Determine the [x, y] coordinate at the center of the cell enclosing the given text.  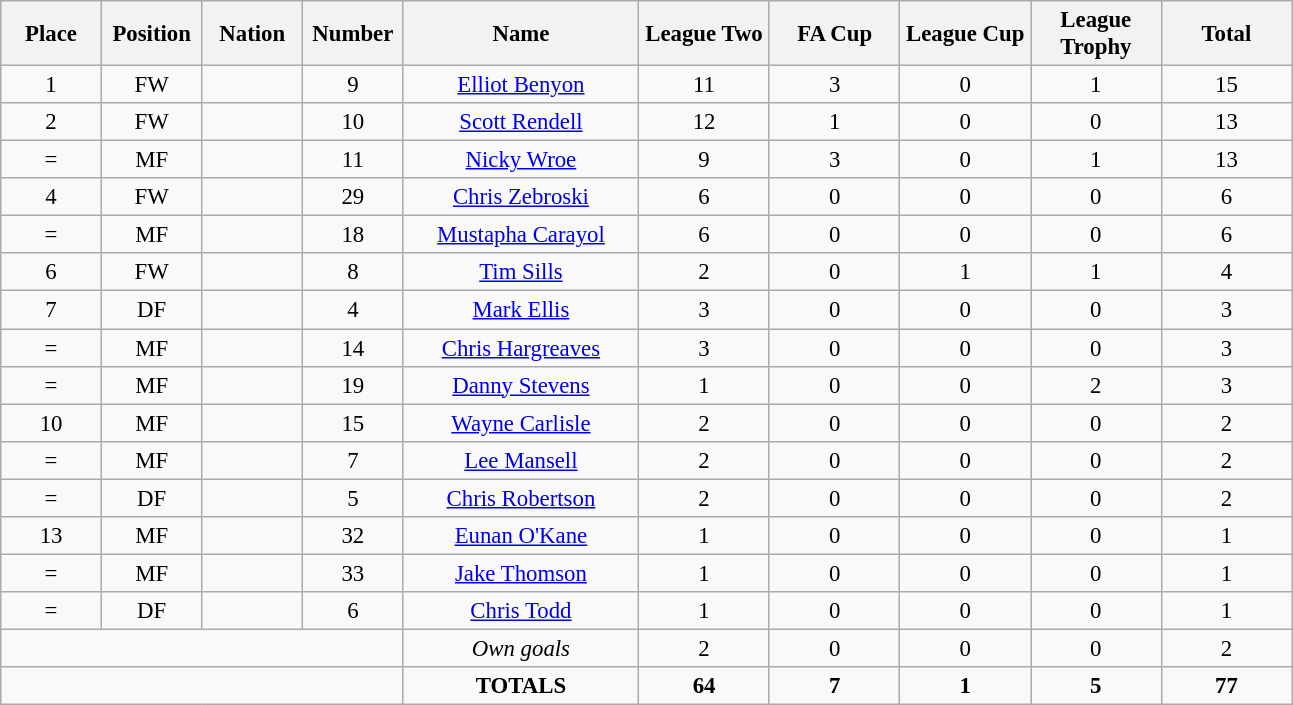
64 [704, 686]
19 [354, 385]
Lee Mansell [521, 460]
Place [52, 34]
League Cup [966, 34]
League Two [704, 34]
Own goals [521, 648]
Chris Todd [521, 611]
Wayne Carlisle [521, 423]
18 [354, 235]
Name [521, 34]
29 [354, 197]
Jake Thomson [521, 573]
League Trophy [1096, 34]
Danny Stevens [521, 385]
Tim Sills [521, 273]
Number [354, 34]
32 [354, 536]
Position [152, 34]
Chris Hargreaves [521, 348]
14 [354, 348]
8 [354, 273]
Elliot Benyon [521, 85]
Chris Robertson [521, 498]
Nation [252, 34]
Eunan O'Kane [521, 536]
Total [1226, 34]
12 [704, 122]
Chris Zebroski [521, 197]
33 [354, 573]
Nicky Wroe [521, 160]
Mark Ellis [521, 310]
77 [1226, 686]
TOTALS [521, 686]
FA Cup [834, 34]
Scott Rendell [521, 122]
Mustapha Carayol [521, 235]
